Return (x, y) of the center of cell containing provided text 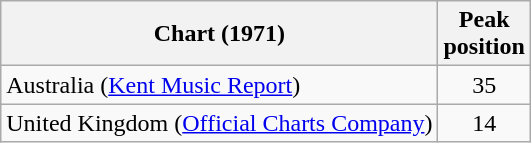
14 (484, 123)
Peak position (484, 34)
Chart (1971) (220, 34)
35 (484, 85)
United Kingdom (Official Charts Company) (220, 123)
Australia (Kent Music Report) (220, 85)
